Extract the (X, Y) coordinate from the center of the cell holding the provided text.  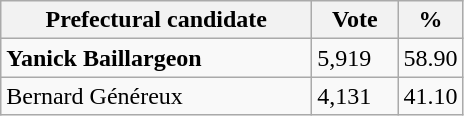
Bernard Généreux (156, 96)
4,131 (355, 96)
5,919 (355, 58)
Prefectural candidate (156, 20)
41.10 (430, 96)
Yanick Baillargeon (156, 58)
58.90 (430, 58)
% (430, 20)
Vote (355, 20)
